Identify which cell holds the provided text, then report its (x, y) central coordinate. 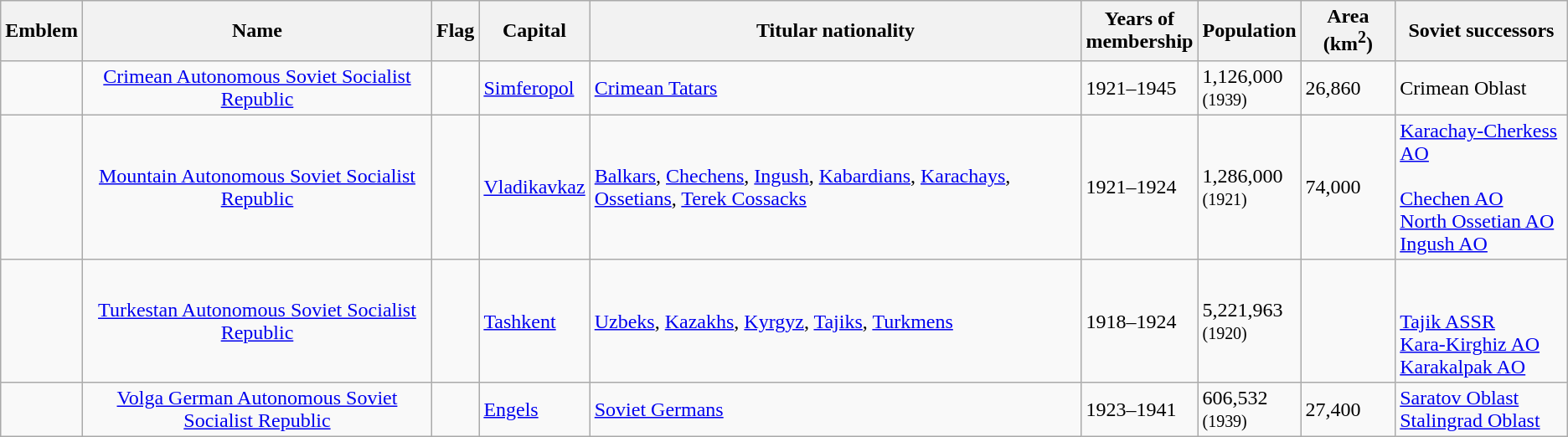
Emblem (42, 31)
Tashkent (534, 321)
74,000 (1349, 188)
Engels (534, 409)
Population (1250, 31)
1921–1924 (1139, 188)
Mountain Autonomous Soviet Socialist Republic (256, 188)
1918–1924 (1139, 321)
Years ofmembership (1139, 31)
Karachay-Cherkess AOChechen AONorth Ossetian AOIngush AO (1482, 188)
Vladikavkaz (534, 188)
Tajik ASSRKara-Kirghiz AOKarakalpak AO (1482, 321)
1,286,000(1921) (1250, 188)
Uzbeks, Kazakhs, Kyrgyz, Tajiks, Turkmens (836, 321)
Titular nationality (836, 31)
Crimean Autonomous Soviet Socialist Republic (256, 87)
Crimean Tatars (836, 87)
1923–1941 (1139, 409)
1921–1945 (1139, 87)
1,126,000(1939) (1250, 87)
Name (256, 31)
Saratov OblastStalingrad Oblast (1482, 409)
606,532(1939) (1250, 409)
Area (km2) (1349, 31)
Turkestan Autonomous Soviet Socialist Republic (256, 321)
Balkars, Chechens, Ingush, Kabardians, Karachays, Ossetians, Terek Cossacks (836, 188)
5,221,963(1920) (1250, 321)
26,860 (1349, 87)
Soviet Germans (836, 409)
Capital (534, 31)
Flag (455, 31)
27,400 (1349, 409)
Crimean Oblast (1482, 87)
Soviet successors (1482, 31)
Volga German Autonomous Soviet Socialist Republic (256, 409)
Simferopol (534, 87)
